For the text-containing cell, return its midpoint in [x, y] coordinate format. 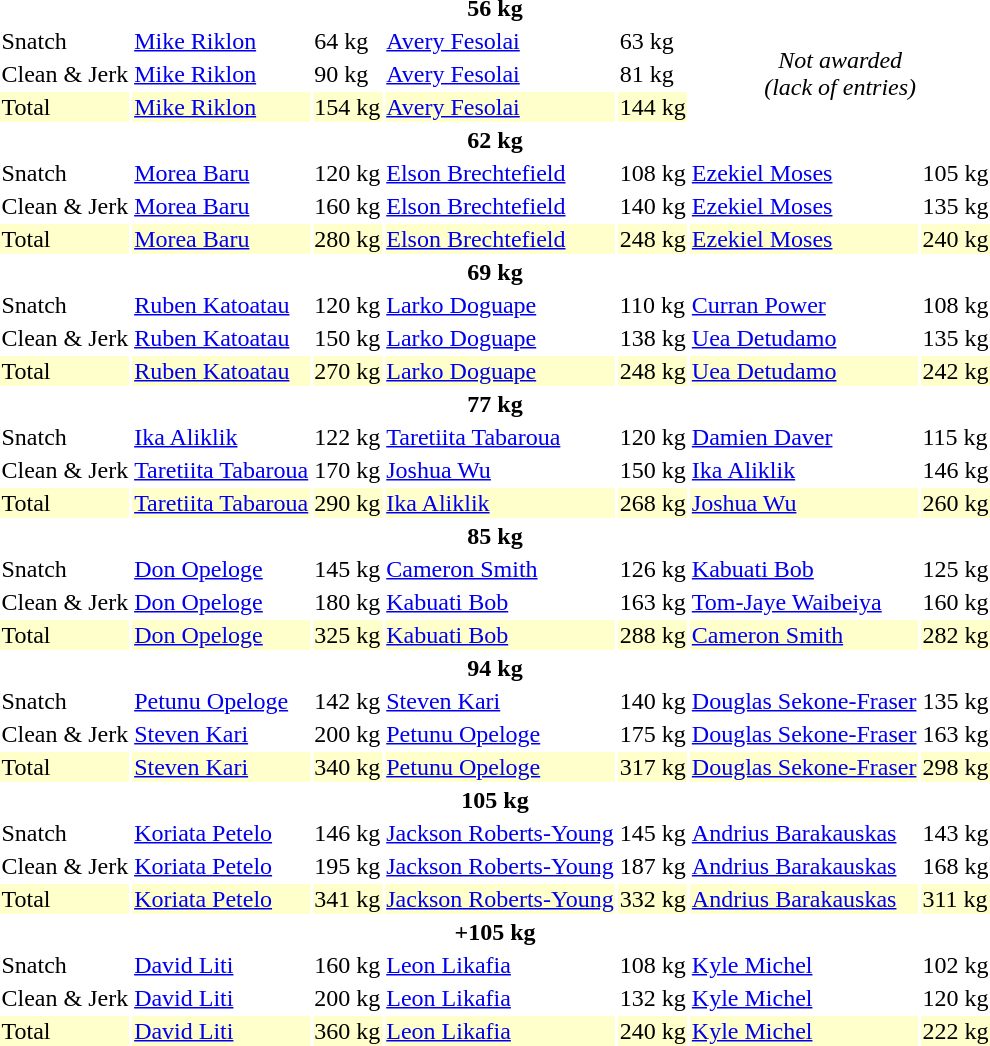
110 kg [652, 305]
242 kg [956, 371]
Curran Power [804, 305]
125 kg [956, 569]
268 kg [652, 503]
126 kg [652, 569]
64 kg [348, 41]
298 kg [956, 767]
Tom-Jaye Waibeiya [804, 602]
341 kg [348, 899]
187 kg [652, 866]
+105 kg [495, 932]
102 kg [956, 965]
290 kg [348, 503]
170 kg [348, 470]
81 kg [652, 74]
270 kg [348, 371]
94 kg [495, 668]
143 kg [956, 833]
138 kg [652, 338]
360 kg [348, 1031]
222 kg [956, 1031]
175 kg [652, 734]
144 kg [652, 107]
Damien Daver [804, 437]
63 kg [652, 41]
90 kg [348, 74]
311 kg [956, 899]
288 kg [652, 635]
282 kg [956, 635]
132 kg [652, 998]
280 kg [348, 239]
168 kg [956, 866]
195 kg [348, 866]
325 kg [348, 635]
85 kg [495, 536]
180 kg [348, 602]
69 kg [495, 272]
115 kg [956, 437]
260 kg [956, 503]
77 kg [495, 404]
332 kg [652, 899]
154 kg [348, 107]
122 kg [348, 437]
62 kg [495, 140]
340 kg [348, 767]
317 kg [652, 767]
Not awarded(lack of entries) [840, 74]
142 kg [348, 701]
